Find where the given text appears and provide that cell's center as (x, y) coordinate. 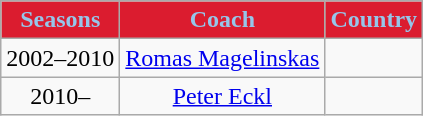
2002–2010 (60, 58)
Seasons (60, 20)
Peter Eckl (222, 96)
2010– (60, 96)
Romas Magelinskas (222, 58)
Coach (222, 20)
Country (374, 20)
